Identify which cell holds the provided text, then report its [X, Y] central coordinate. 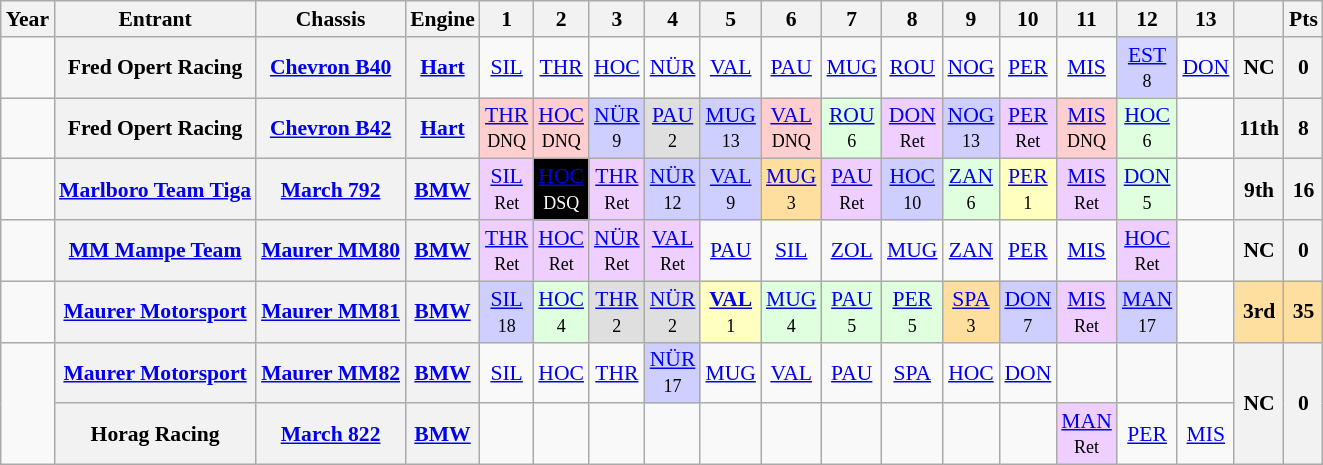
ZOL [852, 250]
NOG13 [970, 128]
Maurer MM82 [330, 372]
SIL18 [506, 312]
Engine [442, 19]
NÜR12 [673, 190]
VALRet [673, 250]
3 [617, 19]
Maurer MM80 [330, 250]
11th [1259, 128]
VAL1 [730, 312]
SPA3 [970, 312]
NÜRRet [617, 250]
EST8 [1148, 68]
ZAN6 [970, 190]
NÜR17 [673, 372]
9th [1259, 190]
MUG4 [792, 312]
HOC6 [1148, 128]
PAURet [852, 190]
PER1 [1028, 190]
DON5 [1148, 190]
NOG [970, 68]
ZAN [970, 250]
PAU5 [852, 312]
9 [970, 19]
SILRet [506, 190]
10 [1028, 19]
DON7 [1028, 312]
MANRet [1086, 434]
MM Mampe Team [155, 250]
Entrant [155, 19]
March 792 [330, 190]
March 822 [330, 434]
Chassis [330, 19]
2 [561, 19]
PERRet [1028, 128]
HOCDSQ [561, 190]
PER5 [912, 312]
HOC10 [912, 190]
Marlboro Team Tiga [155, 190]
THR2 [617, 312]
1 [506, 19]
12 [1148, 19]
35 [1304, 312]
NÜR2 [673, 312]
Year [28, 19]
MUG3 [792, 190]
NÜR [673, 68]
DONRet [912, 128]
Pts [1304, 19]
VAL9 [730, 190]
MISDNQ [1086, 128]
11 [1086, 19]
ROU6 [852, 128]
Maurer MM81 [330, 312]
HOCDNQ [561, 128]
MUG13 [730, 128]
3rd [1259, 312]
7 [852, 19]
VALDNQ [792, 128]
PAU2 [673, 128]
5 [730, 19]
SPA [912, 372]
16 [1304, 190]
Chevron B40 [330, 68]
THRDNQ [506, 128]
Chevron B42 [330, 128]
6 [792, 19]
13 [1206, 19]
4 [673, 19]
ROU [912, 68]
MAN17 [1148, 312]
NÜR9 [617, 128]
HOC4 [561, 312]
Horag Racing [155, 434]
